Identify which cell holds the provided text, then report its [X, Y] central coordinate. 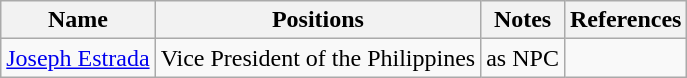
Vice President of the Philippines [318, 58]
Name [78, 20]
as NPC [523, 58]
Positions [318, 20]
Joseph Estrada [78, 58]
References [626, 20]
Notes [523, 20]
